For the text-containing cell, return its midpoint in [x, y] coordinate format. 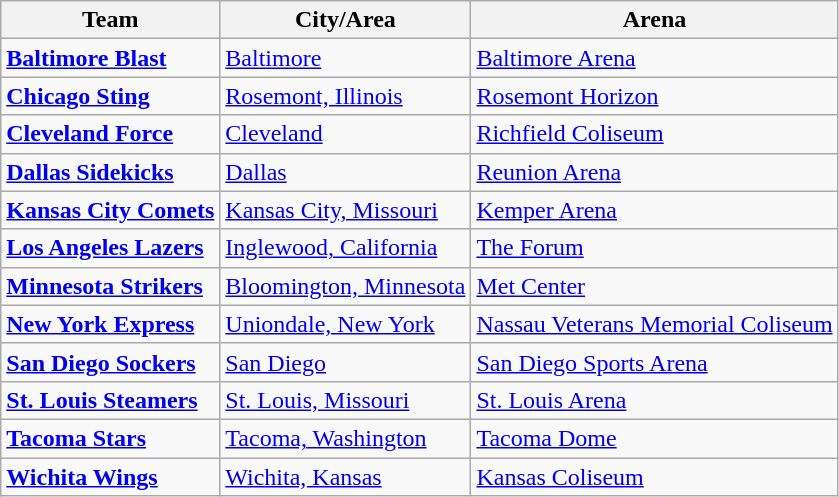
Tacoma Stars [110, 438]
Cleveland [346, 134]
Kansas City, Missouri [346, 210]
Wichita Wings [110, 477]
New York Express [110, 324]
Tacoma, Washington [346, 438]
Kemper Arena [654, 210]
St. Louis Arena [654, 400]
St. Louis, Missouri [346, 400]
Baltimore Blast [110, 58]
City/Area [346, 20]
Rosemont Horizon [654, 96]
Met Center [654, 286]
San Diego [346, 362]
Los Angeles Lazers [110, 248]
San Diego Sports Arena [654, 362]
Nassau Veterans Memorial Coliseum [654, 324]
Bloomington, Minnesota [346, 286]
Inglewood, California [346, 248]
Cleveland Force [110, 134]
Minnesota Strikers [110, 286]
Tacoma Dome [654, 438]
Team [110, 20]
Dallas [346, 172]
Baltimore Arena [654, 58]
Kansas Coliseum [654, 477]
The Forum [654, 248]
St. Louis Steamers [110, 400]
Uniondale, New York [346, 324]
Rosemont, Illinois [346, 96]
Kansas City Comets [110, 210]
San Diego Sockers [110, 362]
Dallas Sidekicks [110, 172]
Baltimore [346, 58]
Arena [654, 20]
Chicago Sting [110, 96]
Wichita, Kansas [346, 477]
Richfield Coliseum [654, 134]
Reunion Arena [654, 172]
